Find where the given text appears and provide that cell's center as (x, y) coordinate. 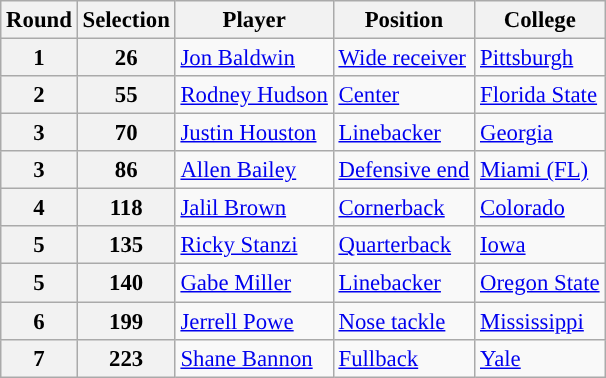
Gabe Miller (254, 283)
Oregon State (540, 283)
7 (39, 358)
Mississippi (540, 321)
College (540, 20)
Selection (126, 20)
Justin Houston (254, 133)
Center (404, 95)
Quarterback (404, 245)
140 (126, 283)
Player (254, 20)
Round (39, 20)
Allen Bailey (254, 170)
199 (126, 321)
4 (39, 208)
Position (404, 20)
Fullback (404, 358)
55 (126, 95)
2 (39, 95)
86 (126, 170)
Wide receiver (404, 58)
Colorado (540, 208)
1 (39, 58)
Miami (FL) (540, 170)
Georgia (540, 133)
Cornerback (404, 208)
70 (126, 133)
Rodney Hudson (254, 95)
Nose tackle (404, 321)
Defensive end (404, 170)
26 (126, 58)
Jalil Brown (254, 208)
6 (39, 321)
Jon Baldwin (254, 58)
135 (126, 245)
Ricky Stanzi (254, 245)
Jerrell Powe (254, 321)
Shane Bannon (254, 358)
Florida State (540, 95)
118 (126, 208)
Pittsburgh (540, 58)
Iowa (540, 245)
Yale (540, 358)
223 (126, 358)
